Output the [x, y] coordinate of the center of the cell containing the given text.  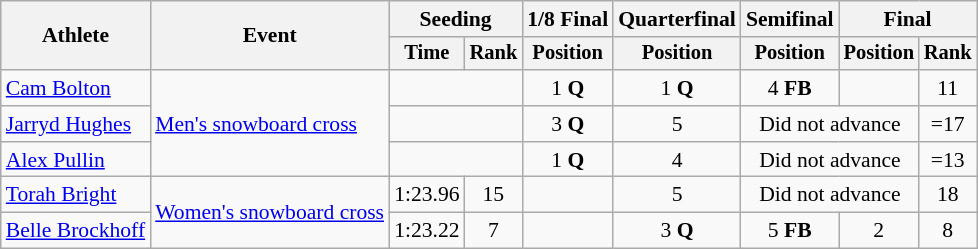
Quarterfinal [677, 19]
1:23.96 [426, 195]
Event [270, 36]
Belle Brockhoff [76, 231]
11 [948, 88]
Seeding [456, 19]
Semifinal [790, 19]
Alex Pullin [76, 160]
4 [677, 160]
18 [948, 195]
Final [908, 19]
Men's snowboard cross [270, 124]
1/8 Final [568, 19]
5 FB [790, 231]
Cam Bolton [76, 88]
Athlete [76, 36]
7 [494, 231]
4 FB [790, 88]
=17 [948, 124]
Time [426, 54]
15 [494, 195]
8 [948, 231]
1:23.22 [426, 231]
Torah Bright [76, 195]
Jarryd Hughes [76, 124]
2 [879, 231]
=13 [948, 160]
Women's snowboard cross [270, 212]
